Determine the [X, Y] coordinate at the center of the cell enclosing the given text.  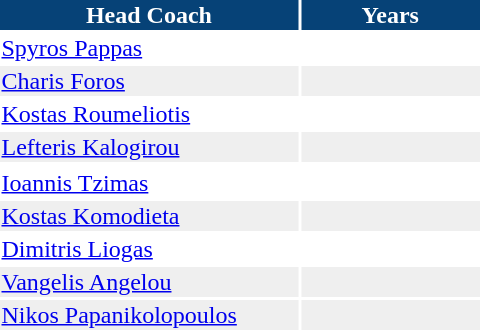
Head Coach [149, 15]
Spyros Pappas [149, 48]
Charis Foros [149, 81]
Dimitris Liogas [149, 249]
Years [390, 15]
Vangelis Angelou [149, 282]
Kostas Roumeliotis [149, 114]
Ioannis Tzimas [149, 183]
Lefteris Kalogirou [149, 147]
Nikos Papanikolopoulos [149, 315]
Kostas Komodieta [149, 216]
